Search for the cell housing the specified text and yield its [X, Y] center coordinate. 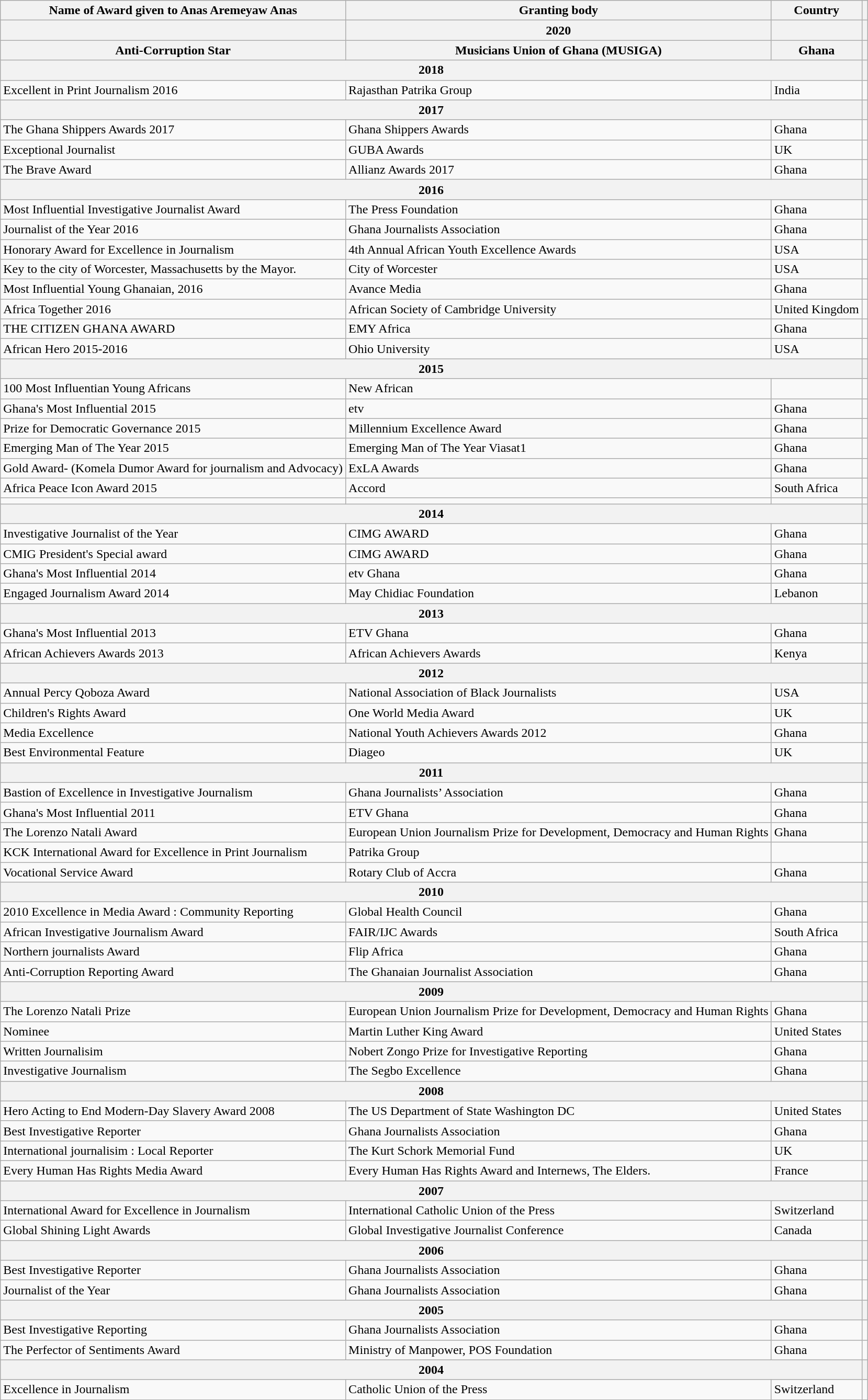
Global Investigative Journalist Conference [559, 1231]
2012 [431, 673]
The Ghanaian Journalist Association [559, 972]
THE CITIZEN GHANA AWARD [173, 329]
Most Influential Investigative Journalist Award [173, 209]
Nominee [173, 1031]
Gold Award- (Komela Dumor Award for journalism and Advocacy) [173, 468]
City of Worcester [559, 269]
African Hero 2015-2016 [173, 349]
2006 [431, 1250]
2015 [431, 369]
Ohio University [559, 349]
Ghana's Most Influential 2013 [173, 633]
Rotary Club of Accra [559, 872]
Allianz Awards 2017 [559, 169]
Best Investigative Reporting [173, 1330]
2005 [431, 1310]
Avance Media [559, 289]
Kenya [816, 653]
2004 [431, 1370]
Investigative Journalism [173, 1071]
The Segbo Excellence [559, 1071]
Global Shining Light Awards [173, 1231]
Engaged Journalism Award 2014 [173, 594]
The Perfector of Sentiments Award [173, 1350]
Martin Luther King Award [559, 1031]
Journalist of the Year [173, 1290]
2008 [431, 1091]
etv [559, 408]
Lebanon [816, 594]
The Kurt Schork Memorial Fund [559, 1151]
Millennium Excellence Award [559, 428]
Emerging Man of The Year 2015 [173, 448]
KCK International Award for Excellence in Print Journalism [173, 852]
100 Most Influentian Young Africans [173, 389]
Global Health Council [559, 912]
Ghana's Most Influential 2015 [173, 408]
The Lorenzo Natali Prize [173, 1011]
May Chidiac Foundation [559, 594]
Honorary Award for Excellence in Journalism [173, 249]
Children's Rights Award [173, 713]
Northern journalists Award [173, 952]
2020 [559, 30]
Prize for Democratic Governance 2015 [173, 428]
CMIG President's Special award [173, 554]
Best Environmental Feature [173, 753]
2010 Excellence in Media Award : Community Reporting [173, 912]
Ghana Shippers Awards [559, 130]
National Youth Achievers Awards 2012 [559, 733]
African Society of Cambridge University [559, 309]
Exceptional Journalist [173, 150]
2018 [431, 70]
Ghana Journalists’ Association [559, 792]
Flip Africa [559, 952]
Catholic Union of the Press [559, 1390]
Anti-Corruption Star [173, 50]
Vocational Service Award [173, 872]
Accord [559, 488]
Patrika Group [559, 852]
2016 [431, 189]
Excellence in Journalism [173, 1390]
International journalisim : Local Reporter [173, 1151]
One World Media Award [559, 713]
Africa Together 2016 [173, 309]
African Achievers Awards 2013 [173, 653]
Country [816, 10]
Investigative Journalist of the Year [173, 533]
2010 [431, 892]
New African [559, 389]
Every Human Has Rights Award and Internews, The Elders. [559, 1170]
Bastion of Excellence in Investigative Journalism [173, 792]
2013 [431, 613]
Journalist of the Year 2016 [173, 229]
International Award for Excellence in Journalism [173, 1211]
FAIR/IJC Awards [559, 932]
Name of Award given to Anas Aremeyaw Anas [173, 10]
EMY Africa [559, 329]
Canada [816, 1231]
African Investigative Journalism Award [173, 932]
Annual Percy Qoboza Award [173, 693]
The Lorenzo Natali Award [173, 832]
ExLA Awards [559, 468]
United Kingdom [816, 309]
The US Department of State Washington DC [559, 1111]
Ghana's Most Influential 2011 [173, 812]
Most Influential Young Ghanaian, 2016 [173, 289]
India [816, 90]
Key to the city of Worcester, Massachusetts by the Mayor. [173, 269]
2009 [431, 992]
GUBA Awards [559, 150]
2017 [431, 110]
France [816, 1170]
Diageo [559, 753]
Granting body [559, 10]
Every Human Has Rights Media Award [173, 1170]
Ghana's Most Influential 2014 [173, 574]
Media Excellence [173, 733]
Hero Acting to End Modern-Day Slavery Award 2008 [173, 1111]
Written Journalisim [173, 1051]
etv Ghana [559, 574]
Anti-Corruption Reporting Award [173, 972]
The Press Foundation [559, 209]
African Achievers Awards [559, 653]
International Catholic Union of the Press [559, 1211]
4th Annual African Youth Excellence Awards [559, 249]
2011 [431, 772]
The Brave Award [173, 169]
Ministry of Manpower, POS Foundation [559, 1350]
Emerging Man of The Year Viasat1 [559, 448]
Nobert Zongo Prize for Investigative Reporting [559, 1051]
Musicians Union of Ghana (MUSIGA) [559, 50]
Rajasthan Patrika Group [559, 90]
2014 [431, 514]
National Association of Black Journalists [559, 693]
Excellent in Print Journalism 2016 [173, 90]
Africa Peace Icon Award 2015 [173, 488]
2007 [431, 1191]
The Ghana Shippers Awards 2017 [173, 130]
